Return [X, Y] of the center of cell containing provided text 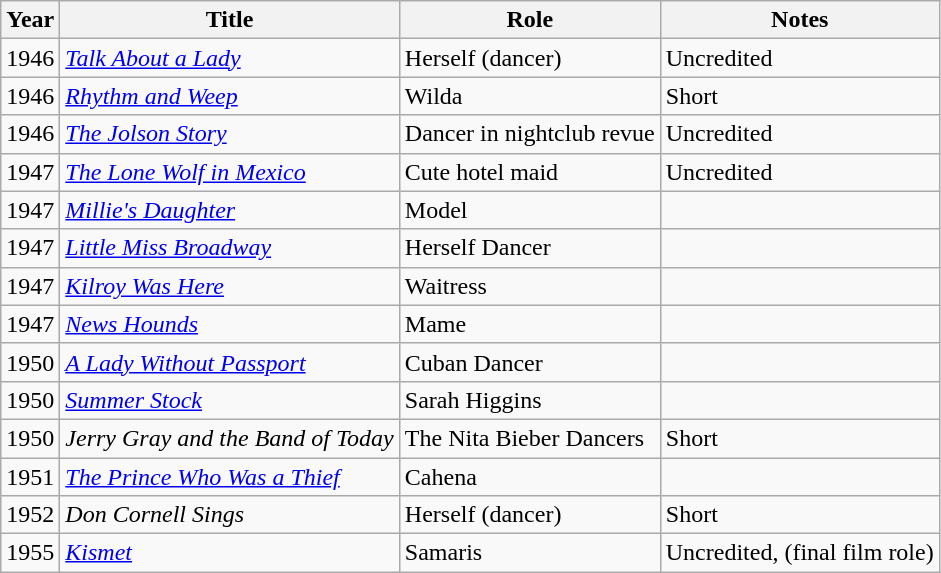
Samaris [530, 553]
Role [530, 20]
Mame [530, 324]
Uncredited, (final film role) [800, 553]
Little Miss Broadway [230, 248]
Herself Dancer [530, 248]
Kilroy Was Here [230, 286]
Wilda [530, 96]
1955 [30, 553]
Notes [800, 20]
Year [30, 20]
A Lady Without Passport [230, 362]
The Lone Wolf in Mexico [230, 172]
Cahena [530, 477]
Cuban Dancer [530, 362]
1951 [30, 477]
Jerry Gray and the Band of Today [230, 438]
Model [530, 210]
The Jolson Story [230, 134]
Waitress [530, 286]
News Hounds [230, 324]
1952 [30, 515]
Rhythm and Weep [230, 96]
The Prince Who Was a Thief [230, 477]
Summer Stock [230, 400]
The Nita Bieber Dancers [530, 438]
Dancer in nightclub revue [530, 134]
Kismet [230, 553]
Millie's Daughter [230, 210]
Title [230, 20]
Talk About a Lady [230, 58]
Don Cornell Sings [230, 515]
Cute hotel maid [530, 172]
Sarah Higgins [530, 400]
